Locate the cell with the specified text and output its (X, Y) center coordinate. 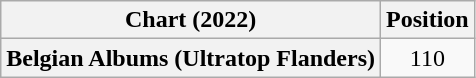
Position (428, 20)
110 (428, 58)
Belgian Albums (Ultratop Flanders) (191, 58)
Chart (2022) (191, 20)
